Determine the (X, Y) coordinate at the center of the cell enclosing the given text.  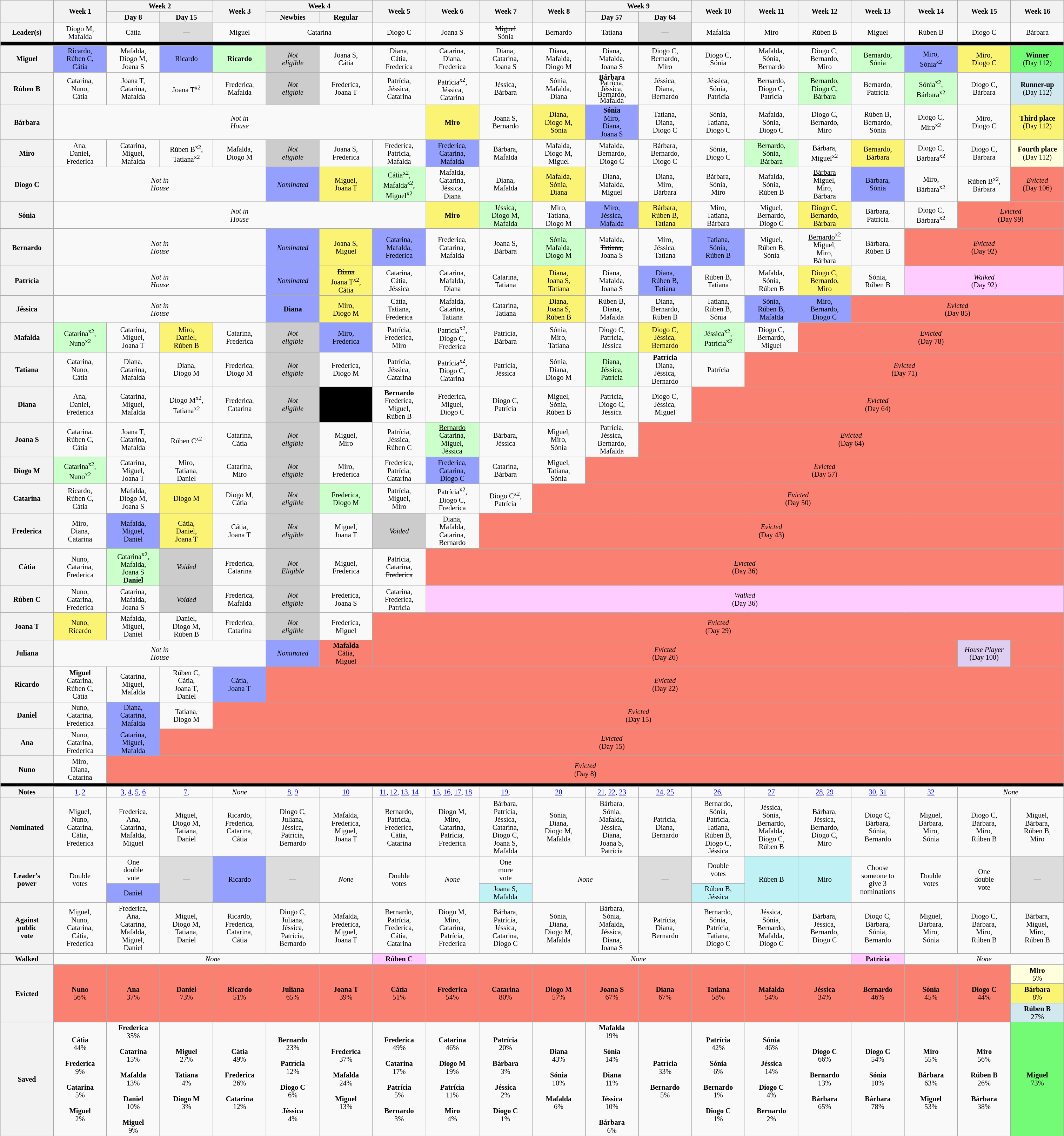
Walked(Day 92) (984, 281)
Miguel27%Tatiana4%Diogo M3% (187, 1079)
Rúben B,Diana,Mafalda (612, 309)
Joana S,Frederica (346, 153)
Bernardo,Patrícia (878, 88)
Diana67% (665, 993)
Bernardo46% (878, 993)
Week 6 (453, 11)
10 (346, 792)
Evicted(Day 106) (1037, 184)
SóniaMiro,Diana,Joana S (612, 122)
Diogo C54%Sónia10%Bárbara78% (878, 1079)
Week 5 (399, 11)
Sónia,Tatiana,Diogo C (718, 122)
Patrícia,Jéssica,Bernardo,Mafalda (612, 439)
Evicted(Day 99) (1010, 215)
Patríciax2,Diogo C,Catarina (453, 369)
Week 10 (718, 11)
Miro5% (1037, 974)
Miro,Daniel,Rúben B (187, 337)
Patrícia,Diogo C,Jéssica (612, 404)
House Player(Day 100) (984, 653)
Jéssicax2,Patríciax2 (718, 337)
Mafalda,Tatiana,Joana S (612, 247)
Miro,Tatiana,Bárbara (718, 215)
Bernardox2Miguel,Miro,Bárbara (825, 247)
Notes (27, 792)
Evicted(Day 22) (665, 684)
Walked(Day 36) (745, 599)
Bárbara,Sónia,Miro (718, 184)
Diogo C,Bernardo,Miguel (771, 337)
Diogo C,Patrícia,Jéssica (612, 337)
Frederica,Ana,Catarina,Mafalda,Miguel,Daniel (133, 928)
Diogo Mx2,Tatianax2 (187, 404)
Diogo C,Jéssica,Miguel (665, 404)
SecretRoom (346, 404)
1, 2 (80, 792)
Diana,Mafalda,Catarina,Bernardo (453, 531)
Miro,Tatiana,Daniel (187, 470)
Evicted(Day 26) (665, 653)
Rúben C,Cátia,Joana T,Daniel (187, 684)
Newbies (293, 17)
Bernardo23%Patrícia12%Diogo C6%Jéssica4% (293, 1079)
Bernardo,Sónia,Bárbara (771, 153)
Week 9 (638, 6)
Miguel,Sónia,Rúben B (559, 404)
15, 16, 17, 18 (453, 792)
Patrícia,Miguel,Miro (399, 499)
Catarina,Mafalda,Joana S (133, 599)
Frederica,Joana S (346, 599)
Mafalda19%Sónia14%Diana11%Jéssica10%Bárbara6% (612, 1079)
Day 57 (612, 17)
Diana,Mafalda,Miguel (612, 184)
Catarina,Bárbara (506, 470)
BárbaraMiguel,Miro,Bárbara (825, 184)
Bárbara,Sónia,Mafalda,Jéssica,Diana,Joana S,Patrícia (612, 827)
Catarina.Rúben C,Cátia (80, 439)
Frederica,Miguel,Diogo C (453, 404)
Frederica,Patrícia,Catarina (399, 470)
Bernardo,Diogo C,Bárbara (825, 88)
Joana T39% (346, 993)
Joana S,Mafalda (506, 893)
Bárbara,Sónia,Mafalda,Jéssica,Diana,Joana S (612, 928)
Bernardo,Sónia,Patrícia,Tatiana,Diogo C (718, 928)
Ana37% (133, 993)
Sónia,Diana,Diogo M (559, 369)
Winner(Day 112) (1037, 59)
Miro,Bárbarax2 (931, 184)
Miguel,Miro,Sónia (559, 439)
Bernardo,Sónia (878, 59)
Catarina,Frederica (240, 337)
Diana,Joana S,Rúben B (559, 309)
26, (718, 792)
Miguel73% (1037, 1079)
Diogo M57% (559, 993)
Tatiana,Diana,Diogo C (665, 122)
Week 13 (878, 11)
Nuno,Ricardo (80, 626)
Bárbara,Miguel,Miro,Rúben B (1037, 928)
Frederica49%Catarina17%Patrícia5%Bernardo3% (399, 1079)
30, 31 (878, 792)
Week 1 (80, 11)
Bárbara,Jéssica,Bernardo,Diogo C (825, 928)
Diogo M,Cátia (240, 499)
Bernardo,Sónia,Patrícia,Tatiana,Rúben B,Diogo C,Jéssica (718, 827)
Catarina,Frederica,Patrícia (399, 599)
Daniel,Diogo M,Rúben B (187, 626)
Catarina80% (506, 993)
Miro56%Rúben B26%Bárbara38% (984, 1079)
Patrícia42%Sónia6%Bernardo1%Diogo C1% (718, 1079)
Cátia,Daniel,Joana T (187, 531)
PatríciaDiana,Jéssica,Bernardo (665, 369)
BernardoCatarina,Miguel,Jéssica (453, 439)
Mafalda,Sónia,Diogo C (771, 122)
MafaldaCátia,Miguel (346, 653)
Rúben Bx2,Tatianax2 (187, 153)
Frederica,Miguel (346, 626)
Bárbara,Sónia (878, 184)
Jéssica,Sónia,Bernardo,Mafalda,Diogo C (771, 928)
Joana T (27, 626)
Diogo C,Bernardo,Bárbara (825, 215)
Diogo M,Mafalda (80, 32)
Bárbara,Rúben B (878, 247)
Sónia,Rúben B,Mafalda (771, 309)
8, 9 (293, 792)
Saved (27, 1079)
Miro,Diogo M (346, 309)
Catarina46%Diogo M19%Patrícia11%Miro4% (453, 1079)
Mafalda,Catarina,Tatiana (453, 309)
MiguelSónia (506, 32)
Joana S,Bárbara (506, 247)
Diana,Mafalda,Diogo M (559, 59)
MiguelCatarina,Rúben C,Cátia (80, 684)
Week 3 (240, 11)
Miro55%Bárbara63%Miguel53% (931, 1079)
Joana S,Bernardo (506, 122)
Sóniax2,Bárbarax2 (931, 88)
Cátia51% (399, 993)
Patrícia,Catarina,Frederica (399, 567)
27 (771, 792)
Day 8 (133, 17)
Week 16 (1037, 11)
20 (559, 792)
Tatiana,Sónia,Rúben B (718, 247)
Bernardo,Bárbara (878, 153)
Diana,Diogo M,Sónia (559, 122)
Bárbara,Miguelx2 (825, 153)
Catarina,Miro (240, 470)
28, 29 (825, 792)
Sónia,Diogo C (718, 153)
Onemorevote (506, 870)
Frederica,Catarina,Diogo C (453, 470)
3, 4, 5, 6 (133, 792)
Sónia,Mafalda,Diana (559, 88)
Bárbara8% (1037, 993)
Evicted(Day 36) (745, 567)
Bárbara,Patrícia,Jéssica,Catarina,Diogo C (506, 928)
Frederica37%Mafalda24%Miguel13% (346, 1079)
Bárbara,Jéssica,Bernardo,Diogo C,Miro (825, 827)
Rúben B27% (1037, 1012)
Miro,Sóniax2 (931, 59)
Tatiana58% (718, 993)
Sónia (27, 215)
Miguel,Rúben B,Sónia (771, 247)
Tatiana,Diogo M (187, 715)
Patrícia,Bárbara (506, 337)
Evicted(Day 8) (585, 769)
11, 12, 13, 14 (399, 792)
Cátia44%Frederica9%Catarina5%Miguel2% (80, 1079)
Miro,Jéssica,Mafalda (612, 215)
Miguel,Bárbara,Rúben B,Miro (1037, 827)
Diana,Catarina,Joana S (506, 59)
Walked (27, 959)
Mafalda,Bernardo,Diogo C (612, 153)
Miro,Bernardo,Diogo C (825, 309)
Frederica,Patrícia,Mafalda (399, 153)
NotEligible (293, 567)
Joana S,Cátia (346, 59)
Bárbara,Jéssica (506, 439)
Diana,Joana S,Tatiana (559, 281)
Evicted(Day 43) (771, 531)
Catarina,Mafalda,Frederica (399, 247)
Diana,Rúben B,Tatiana (665, 281)
Sónia,Miro,Tatiana (559, 337)
Third place(Day 112) (1037, 122)
Daniel73% (187, 993)
Patrícia,Frederica,Miro (399, 337)
Evicted (27, 993)
Diogo C44% (984, 993)
Miguel,Bernardo,Diogo C (771, 215)
Miguel,Frederica (346, 567)
Jéssica,Sónia,Bernardo,Mafalda,Diogo C,Rúben B (771, 827)
Patrícia33%Bernardo5% (665, 1079)
7, (187, 792)
Rúben B,Tatiana (718, 281)
Miguel,Tatiana,Sónia (559, 470)
Juliana65% (293, 993)
Evicted(Day 57) (824, 470)
Week 12 (825, 11)
Week 11 (771, 11)
Week 2 (160, 6)
Jéssica,Sónia,Patrícia (718, 88)
Cátia,Tatiana,Frederica (399, 309)
Ana (27, 742)
Diogo C,Sónia (718, 59)
Frederica,Joana T (346, 88)
Rúben Bx2,Bárbara (984, 184)
Bernardo,Diogo C,Patrícia (771, 88)
Week 4 (319, 6)
Juliana (27, 653)
Catarina,Cátia,Jéssica (399, 281)
Diana,Mafalda (506, 184)
Catarina,Mafalda,Diana (453, 281)
Patrícia,Jéssica (506, 369)
Mafalda,Catarina,Jéssica,Diana (453, 184)
DianaJoana Tx2,Cátia (346, 281)
Patrícia,Jéssica,Rúben C (399, 439)
Rúben B,Jéssica (718, 893)
Diana43%Sónia10%Mafalda6% (559, 1079)
Cátia49%Frederica26%Catarina12% (240, 1079)
Diogo C,Patrícia (506, 404)
Frederica (27, 531)
Diana,Diogo M (187, 369)
Jéssica,Bárbara (506, 88)
Diogo C,Mirox2 (931, 122)
Patrícia20%Bárbara3%Jéssica2%Diogo C1% (506, 1079)
Patríciax2,Jéssica,Catarina (453, 88)
Day 64 (665, 17)
Week 8 (559, 11)
Mafalda,Sónia,Diana (559, 184)
Cátiax2,Mafaldax2,Miguelx2 (399, 184)
Joana S,Miguel (346, 247)
Diana,Jéssica,Patrícia (612, 369)
Runner-up(Day 112) (1037, 88)
Week 15 (984, 11)
Week 7 (506, 11)
Nuno56% (80, 993)
Sónia,Mafalda,Diogo M (559, 247)
Miro,Jéssica,Tatiana (665, 247)
Bárbara,Patrícia (878, 215)
Day 15 (187, 17)
Evicted(Day 50) (798, 499)
Bárbara,Patrícia,Jéssica,Catarina,Diogo C,Joana S,Mafalda (506, 827)
Evicted(Day 85) (958, 309)
Catarina,Cátia (240, 439)
Nuno (27, 769)
Bárbara,Rúben B,Tatiana (665, 215)
Leader'spower (27, 879)
Jéssica,Diogo M,Mafalda (506, 215)
Catarinax2,Mafalda,Joana SDaniel (133, 567)
Mafalda,Sónia,Bernardo (771, 59)
Joana S67% (612, 993)
Mafalda54% (771, 993)
Jéssica34% (825, 993)
Evicted(Day 92) (984, 247)
Frederica35%Catarina15%Mafalda13%Daniel10%Miguel9% (133, 1079)
Diana,Cátia,Frederica (399, 59)
Diogo C,Jéssica,Bernardo (665, 337)
Tatiana,Rúben B,Sónia (718, 309)
Sónia46%Jéssica14%Diogo C4%Bernardo2% (771, 1079)
Mafalda,Diogo M,Miguel (559, 153)
Evicted(Day 29) (718, 626)
Sónia,Rúben B (878, 281)
Rúben Cx2 (187, 439)
Miro,Tatiana,Diogo M (559, 215)
32 (931, 792)
Catarina,Diana,Frederica (453, 59)
19, (506, 792)
Jéssica,Diana,Bernardo (665, 88)
Diana,Bernardo,Rúben B (665, 309)
Evicted(Day 71) (904, 369)
Joana Tx2 (187, 88)
Regular (346, 17)
24, 25 (665, 792)
Fourth place(Day 112) (1037, 153)
Againstpublicvote (27, 928)
Frederica,Ana,Catarina,Mafalda,Miguel (133, 827)
Bárbara,Bernardo,Diogo C (665, 153)
Jéssica (27, 309)
Choosesomeone togive 3nominations (878, 879)
Frederica54% (453, 993)
Sónia45% (931, 993)
Evicted(Day 78) (931, 337)
Diogo C66%Bernardo13%Bárbara65% (825, 1079)
Diana,Miro,Bárbara (665, 184)
Bárbara,Mafalda (506, 153)
Leader(s) (27, 32)
BárbaraPatrícia,Jéssica,Bernardo,Mafalda (612, 88)
Rúben B,Bernardo,Sónia (878, 122)
21, 22, 23 (612, 792)
Mafalda,Diogo M (240, 153)
BernardoFrederica,Miguel,Rúben B (399, 404)
Ricardo51% (240, 993)
Diogo Cx2,Patrícia (506, 499)
Week 14 (931, 11)
Miguel,Miro (346, 439)
